Extract the [x, y] coordinate from the center of the cell holding the provided text.  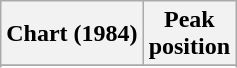
Chart (1984) [72, 34]
Peakposition [189, 34]
